Detect which cell encompasses the target text, then output its [X, Y] center coordinate. 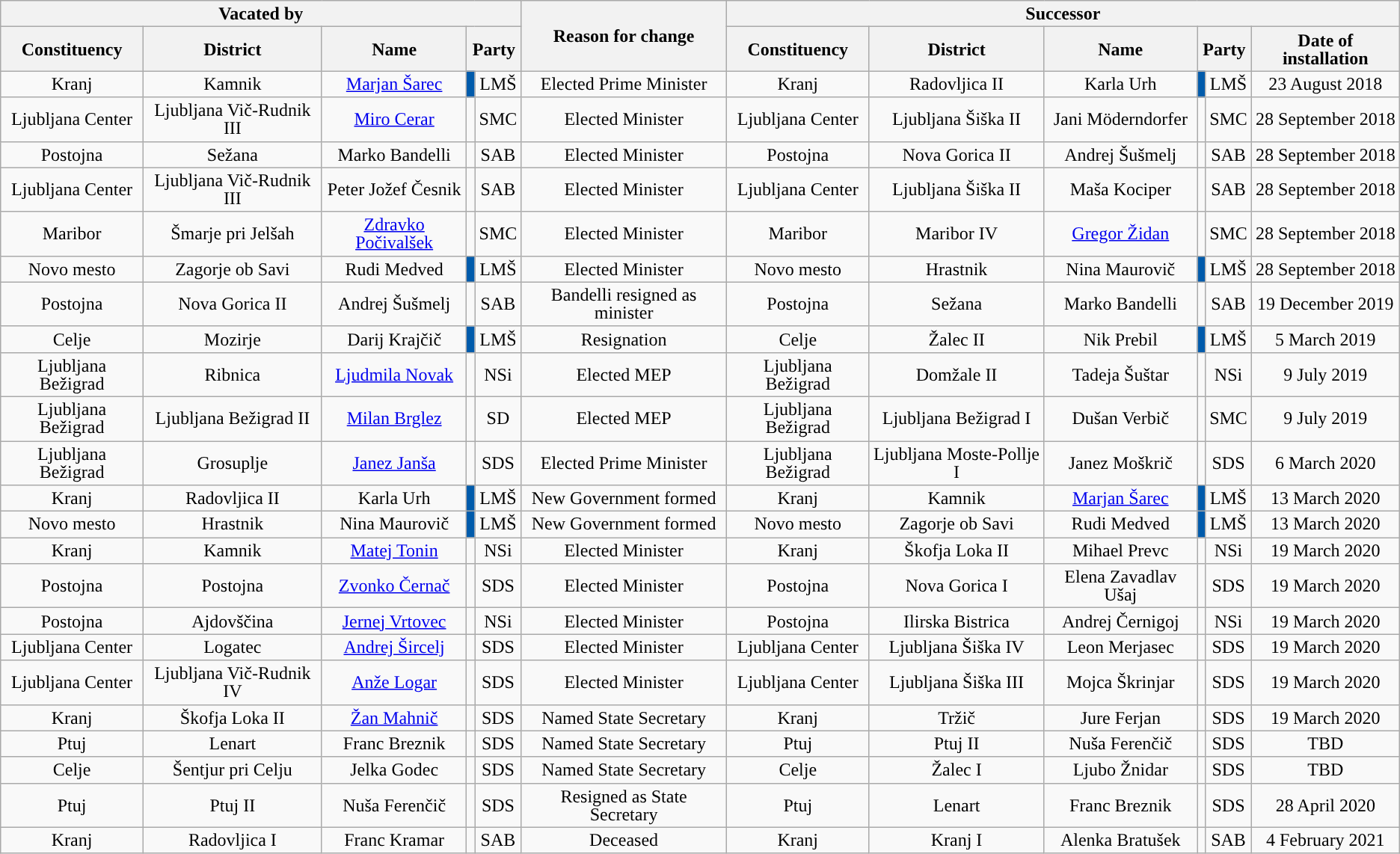
Šmarje pri Jelšah [232, 233]
Gregor Židan [1120, 233]
Tadeja Šuštar [1120, 374]
Žalec II [957, 340]
Andrej Šircelj [394, 648]
Ljubljana Moste-Pollje I [957, 464]
Ljubljana Bežigrad I [957, 419]
Grosuplje [232, 464]
Successor [1063, 13]
Zvonko Černač [394, 586]
Ljubljana Bežigrad II [232, 419]
Kranj I [957, 841]
Milan Brglez [394, 419]
Tržič [957, 718]
Reason for change [624, 36]
Domžale II [957, 374]
Peter Jožef Česnik [394, 190]
Alenka Bratušek [1120, 841]
Ljubljana Vič-Rudnik IV [232, 682]
SD [498, 419]
23 August 2018 [1325, 84]
Jani Möderndorfer [1120, 120]
Jelka Godec [394, 770]
Ilirska Bistrica [957, 621]
Elena Zavadlav Ušaj [1120, 586]
Mojca Škrinjar [1120, 682]
Deceased [624, 841]
Resigned as State Secretary [624, 805]
Jure Ferjan [1120, 718]
Dušan Verbič [1120, 419]
Matej Tonin [394, 550]
Leon Merjasec [1120, 648]
Ajdovščina [232, 621]
Ljubljana Šiška IV [957, 648]
Ljudmila Novak [394, 374]
Mozirje [232, 340]
5 March 2019 [1325, 340]
Žan Mahnič [394, 718]
Nova Gorica I [957, 586]
Mihael Prevc [1120, 550]
Bandelli resigned as minister [624, 304]
Anže Logar [394, 682]
Logatec [232, 648]
Maribor IV [957, 233]
Šentjur pri Celju [232, 770]
Resignation [624, 340]
6 March 2020 [1325, 464]
Darij Krajčič [394, 340]
Vacated by [261, 13]
Miro Cerar [394, 120]
Franc Kramar [394, 841]
19 December 2019 [1325, 304]
Zdravko Počivalšek [394, 233]
Janez Moškrič [1120, 464]
Ljubljana Šiška III [957, 682]
28 April 2020 [1325, 805]
Maša Kociper [1120, 190]
Nik Prebil [1120, 340]
Janez Janša [394, 464]
Date of installation [1325, 49]
Jernej Vrtovec [394, 621]
Ljubo Žnidar [1120, 770]
Andrej Černigoj [1120, 621]
Žalec I [957, 770]
Radovljica I [232, 841]
Ribnica [232, 374]
4 February 2021 [1325, 841]
